Provide the [X, Y] coordinate of the cell's center where the given text is located.  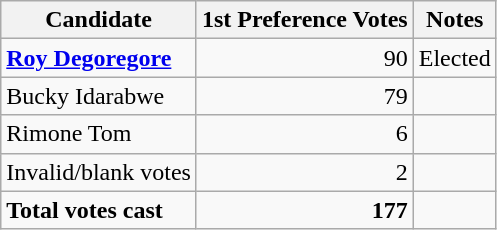
1st Preference Votes [304, 20]
6 [304, 134]
Bucky Idarabwe [99, 96]
2 [304, 172]
Elected [454, 58]
Rimone Tom [99, 134]
79 [304, 96]
Total votes cast [99, 210]
Candidate [99, 20]
90 [304, 58]
Roy Degoregore [99, 58]
Invalid/blank votes [99, 172]
177 [304, 210]
Notes [454, 20]
